Capture the cell that displays the provided text and extract its (x, y) central coordinate. 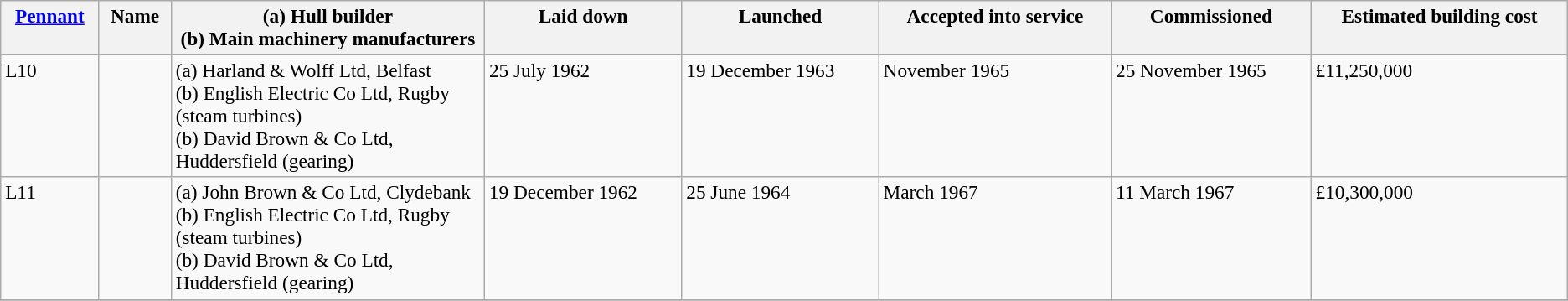
Accepted into service (995, 27)
Pennant (50, 27)
19 December 1962 (583, 238)
L11 (50, 238)
Commissioned (1211, 27)
£11,250,000 (1439, 116)
March 1967 (995, 238)
11 March 1967 (1211, 238)
Name (135, 27)
(a) John Brown & Co Ltd, Clydebank (b) English Electric Co Ltd, Rugby (steam turbines) (b) David Brown & Co Ltd, Huddersfield (gearing) (328, 238)
25 July 1962 (583, 116)
Launched (781, 27)
19 December 1963 (781, 116)
25 November 1965 (1211, 116)
L10 (50, 116)
25 June 1964 (781, 238)
Estimated building cost (1439, 27)
£10,300,000 (1439, 238)
November 1965 (995, 116)
Laid down (583, 27)
(a) Hull builder(b) Main machinery manufacturers (328, 27)
(a) Harland & Wolff Ltd, Belfast (b) English Electric Co Ltd, Rugby (steam turbines) (b) David Brown & Co Ltd, Huddersfield (gearing) (328, 116)
